Identify which cell holds the provided text, then report its (X, Y) central coordinate. 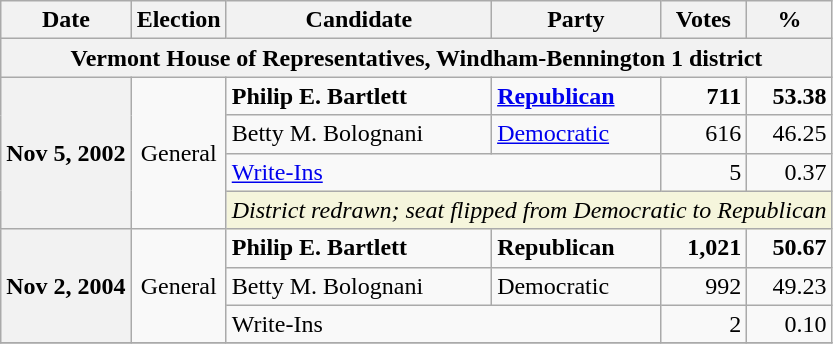
% (790, 20)
46.25 (790, 134)
5 (704, 172)
616 (704, 134)
1,021 (704, 248)
2 (704, 324)
Election (178, 20)
Votes (704, 20)
Nov 5, 2002 (66, 153)
992 (704, 286)
Candidate (358, 20)
49.23 (790, 286)
District redrawn; seat flipped from Democratic to Republican (529, 210)
53.38 (790, 96)
50.67 (790, 248)
711 (704, 96)
0.37 (790, 172)
Date (66, 20)
Vermont House of Representatives, Windham-Bennington 1 district (416, 58)
Nov 2, 2004 (66, 286)
Party (576, 20)
0.10 (790, 324)
